Scan for the cell matching the given text and deliver its [X, Y] coordinate at center. 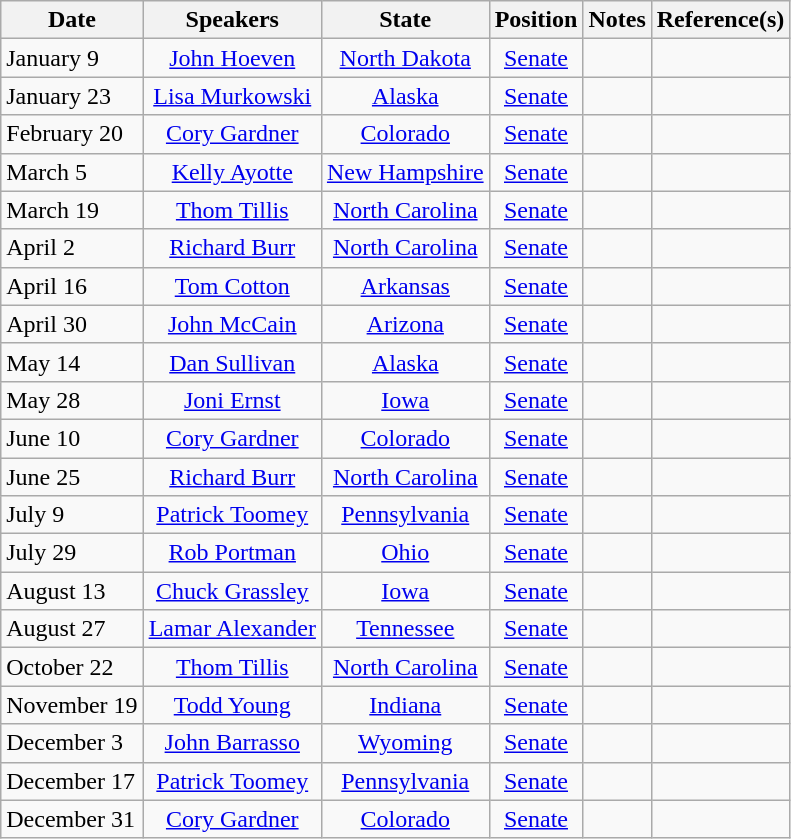
April 16 [72, 286]
Tennessee [405, 629]
May 28 [72, 400]
Chuck Grassley [232, 591]
John Barrasso [232, 743]
Todd Young [232, 705]
Tom Cotton [232, 286]
December 3 [72, 743]
November 19 [72, 705]
Arizona [405, 324]
North Dakota [405, 58]
Lamar Alexander [232, 629]
December 31 [72, 819]
Position [536, 20]
Notes [617, 20]
April 30 [72, 324]
Date [72, 20]
Arkansas [405, 286]
Ohio [405, 553]
Indiana [405, 705]
Kelly Ayotte [232, 172]
Reference(s) [720, 20]
July 9 [72, 515]
March 19 [72, 210]
July 29 [72, 553]
April 2 [72, 248]
Speakers [232, 20]
Lisa Murkowski [232, 96]
December 17 [72, 781]
February 20 [72, 134]
New Hampshire [405, 172]
Dan Sullivan [232, 362]
Joni Ernst [232, 400]
John McCain [232, 324]
State [405, 20]
June 10 [72, 438]
August 27 [72, 629]
Rob Portman [232, 553]
January 23 [72, 96]
May 14 [72, 362]
March 5 [72, 172]
June 25 [72, 477]
John Hoeven [232, 58]
January 9 [72, 58]
October 22 [72, 667]
August 13 [72, 591]
Wyoming [405, 743]
